Pinpoint the cell where the given text exists, returning its [X, Y] midpoint coordinate. 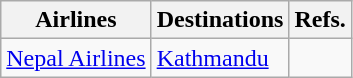
Destinations [220, 20]
Kathmandu [220, 58]
Airlines [76, 20]
Refs. [320, 20]
Nepal Airlines [76, 58]
